Identify which cell holds the provided text, then report its (X, Y) central coordinate. 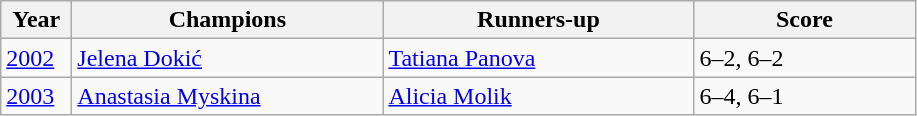
2002 (36, 58)
Year (36, 20)
6–2, 6–2 (804, 58)
2003 (36, 96)
Score (804, 20)
Tatiana Panova (538, 58)
Anastasia Myskina (228, 96)
Alicia Molik (538, 96)
Champions (228, 20)
Jelena Dokić (228, 58)
Runners-up (538, 20)
6–4, 6–1 (804, 96)
